Return [X, Y] of the center of cell containing provided text 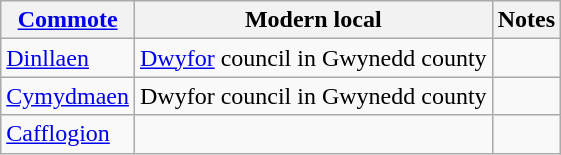
Modern local [313, 20]
Cafflogion [68, 134]
Commote [68, 20]
Notes [526, 20]
Dinllaen [68, 58]
Cymydmaen [68, 96]
